Extract the (x, y) coordinate from the center of the cell holding the provided text.  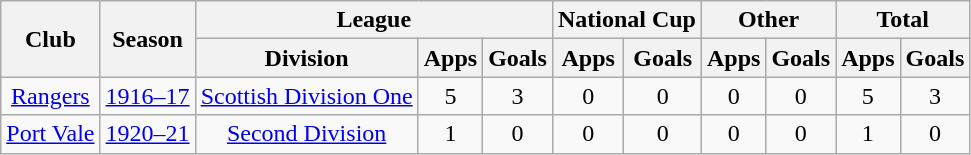
Port Vale (50, 134)
Second Division (306, 134)
Other (768, 20)
Rangers (50, 96)
Club (50, 39)
1920–21 (148, 134)
Division (306, 58)
League (374, 20)
Scottish Division One (306, 96)
National Cup (626, 20)
1916–17 (148, 96)
Total (903, 20)
Season (148, 39)
